Scan for the cell matching the given text and deliver its [x, y] coordinate at center. 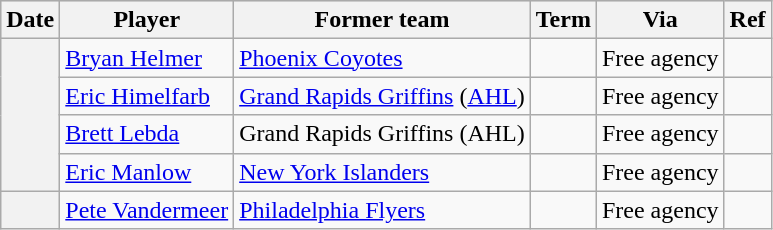
Bryan Helmer [147, 58]
Brett Lebda [147, 134]
Player [147, 20]
Former team [382, 20]
Phoenix Coyotes [382, 58]
Eric Manlow [147, 172]
New York Islanders [382, 172]
Via [660, 20]
Eric Himelfarb [147, 96]
Pete Vandermeer [147, 210]
Term [563, 20]
Ref [748, 20]
Date [30, 20]
Philadelphia Flyers [382, 210]
